Output the [x, y] coordinate of the center of the cell containing the given text.  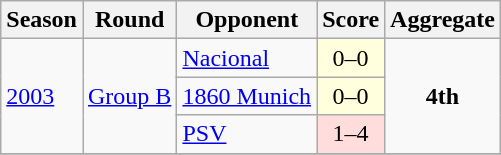
2003 [42, 96]
Round [129, 20]
Group B [129, 96]
4th [443, 96]
1–4 [351, 134]
Nacional [247, 58]
1860 Munich [247, 96]
Score [351, 20]
Opponent [247, 20]
Aggregate [443, 20]
Season [42, 20]
PSV [247, 134]
